For the text-containing cell, return its midpoint in (X, Y) coordinate format. 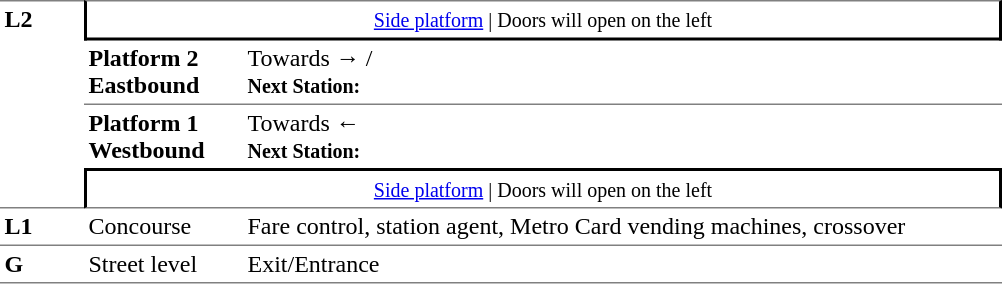
Platform 1Westbound (164, 136)
Street level (164, 264)
L2 (42, 104)
Fare control, station agent, Metro Card vending machines, crossover (622, 226)
G (42, 264)
Exit/Entrance (622, 264)
L1 (42, 226)
Towards → / Next Station: (622, 72)
Concourse (164, 226)
Towards ← Next Station: (622, 136)
Platform 2Eastbound (164, 72)
